Search for the cell housing the specified text and yield its (x, y) center coordinate. 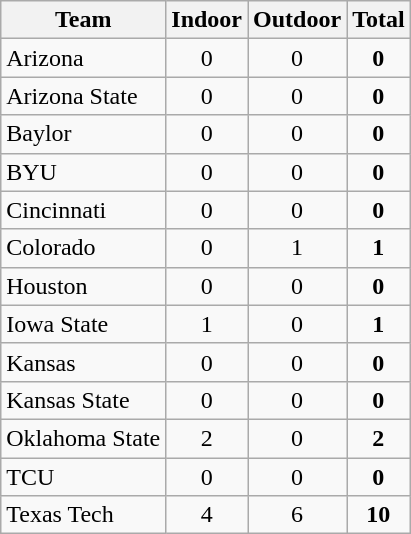
TCU (84, 477)
Arizona (84, 58)
Iowa State (84, 324)
4 (207, 515)
Colorado (84, 248)
Cincinnati (84, 210)
BYU (84, 172)
Total (379, 20)
Kansas (84, 362)
Team (84, 20)
10 (379, 515)
Outdoor (298, 20)
Baylor (84, 134)
6 (298, 515)
Houston (84, 286)
Arizona State (84, 96)
Texas Tech (84, 515)
Kansas State (84, 400)
Indoor (207, 20)
Oklahoma State (84, 438)
